Find where the given text appears and provide that cell's center as (x, y) coordinate. 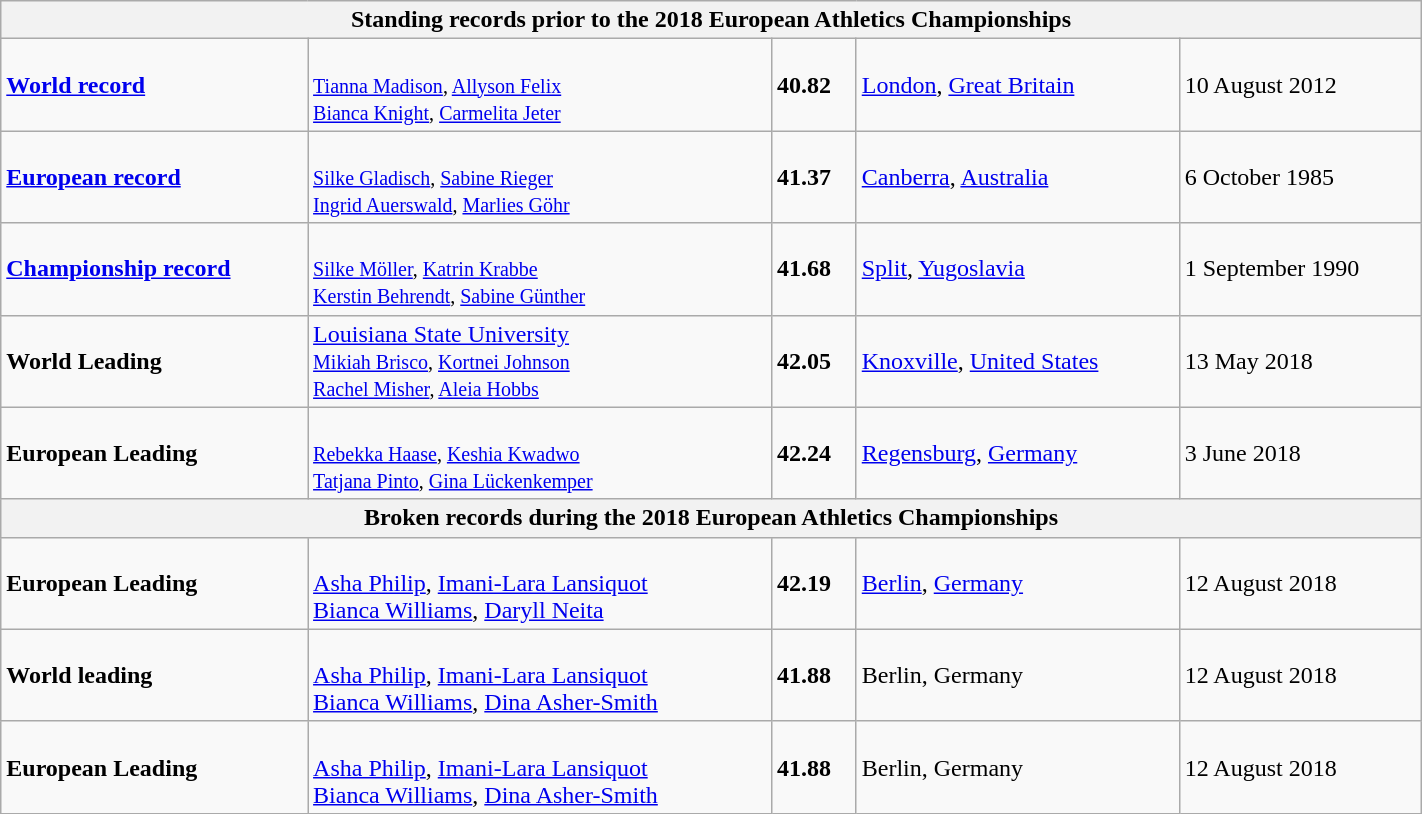
Standing records prior to the 2018 European Athletics Championships (711, 20)
13 May 2018 (1300, 361)
Broken records during the 2018 European Athletics Championships (711, 518)
Silke Möller, Katrin Krabbe Kerstin Behrendt, Sabine Günther (540, 269)
Rebekka Haase, Keshia KwadwoTatjana Pinto, Gina Lückenkemper (540, 453)
European record (154, 177)
42.05 (814, 361)
Knoxville, United States (1018, 361)
Asha Philip, Imani-Lara Lansiquot Bianca Williams, Daryll Neita (540, 583)
42.19 (814, 583)
1 September 1990 (1300, 269)
42.24 (814, 453)
40.82 (814, 85)
Tianna Madison, Allyson Felix Bianca Knight, Carmelita Jeter (540, 85)
World leading (154, 675)
World record (154, 85)
World Leading (154, 361)
Silke Gladisch, Sabine Rieger Ingrid Auerswald, Marlies Göhr (540, 177)
Louisiana State UniversityMikiah Brisco, Kortnei JohnsonRachel Misher, Aleia Hobbs (540, 361)
41.37 (814, 177)
Split, Yugoslavia (1018, 269)
Canberra, Australia (1018, 177)
3 June 2018 (1300, 453)
6 October 1985 (1300, 177)
10 August 2012 (1300, 85)
Championship record (154, 269)
41.68 (814, 269)
Regensburg, Germany (1018, 453)
London, Great Britain (1018, 85)
